Scan for the cell matching the given text and deliver its (x, y) coordinate at center. 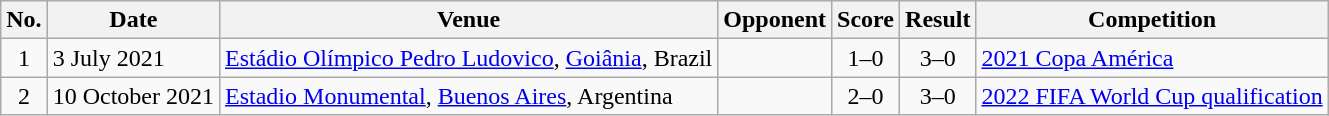
2021 Copa América (1152, 58)
Estadio Monumental, Buenos Aires, Argentina (469, 96)
Result (938, 20)
2 (24, 96)
1–0 (866, 58)
10 October 2021 (133, 96)
Venue (469, 20)
Competition (1152, 20)
Opponent (775, 20)
Score (866, 20)
1 (24, 58)
2–0 (866, 96)
No. (24, 20)
Estádio Olímpico Pedro Ludovico, Goiânia, Brazil (469, 58)
3 July 2021 (133, 58)
2022 FIFA World Cup qualification (1152, 96)
Date (133, 20)
